Output the (X, Y) coordinate of the center of the cell containing the given text.  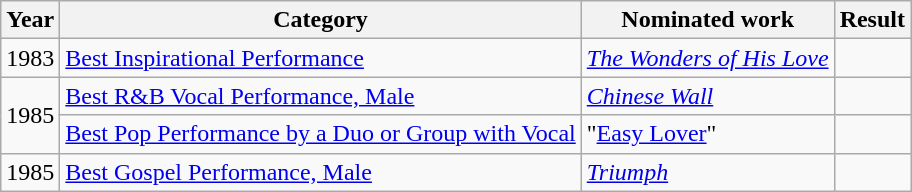
Category (320, 20)
Best Gospel Performance, Male (320, 172)
Year (30, 20)
Nominated work (708, 20)
Best R&B Vocal Performance, Male (320, 96)
Best Pop Performance by a Duo or Group with Vocal (320, 134)
"Easy Lover" (708, 134)
Result (872, 20)
Triumph (708, 172)
The Wonders of His Love (708, 58)
1983 (30, 58)
Best Inspirational Performance (320, 58)
Chinese Wall (708, 96)
